For the text-containing cell, return its midpoint in [X, Y] coordinate format. 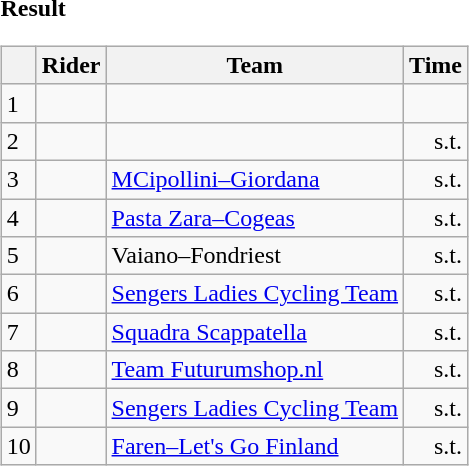
1 [18, 103]
Time [436, 65]
Team Futurumshop.nl [255, 370]
10 [18, 446]
7 [18, 332]
5 [18, 256]
Team [255, 65]
8 [18, 370]
Rider [71, 65]
6 [18, 294]
9 [18, 408]
MCipollini–Giordana [255, 179]
Faren–Let's Go Finland [255, 446]
2 [18, 141]
Vaiano–Fondriest [255, 256]
3 [18, 179]
4 [18, 217]
Squadra Scappatella [255, 332]
Pasta Zara–Cogeas [255, 217]
